Return the (X, Y) coordinate for the center point of the cell that contains the specified text.  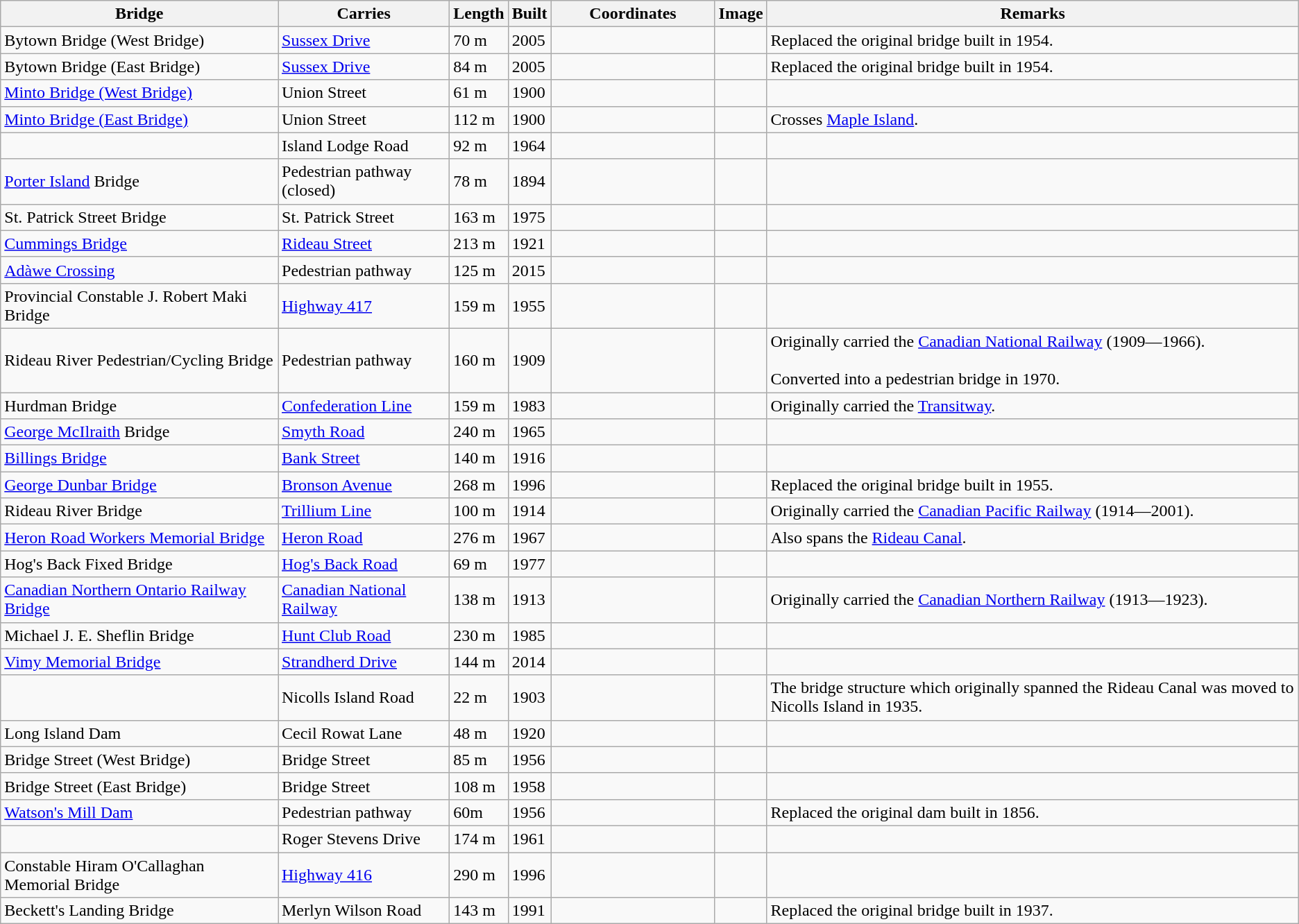
1920 (529, 733)
160 m (479, 360)
Length (479, 14)
138 m (479, 599)
Bridge Street (East Bridge) (139, 786)
Highway 417 (364, 305)
Constable Hiram O'Callaghan Memorial Bridge (139, 874)
125 m (479, 270)
Also spans the Rideau Canal. (1033, 538)
1903 (529, 698)
The bridge structure which originally spanned the Rideau Canal was moved to Nicolls Island in 1935. (1033, 698)
George Dunbar Bridge (139, 485)
Heron Road Workers Memorial Bridge (139, 538)
Originally carried the Transitway. (1033, 406)
213 m (479, 243)
Hunt Club Road (364, 635)
1961 (529, 839)
Canadian National Railway (364, 599)
174 m (479, 839)
Carries (364, 14)
Replaced the original bridge built in 1955. (1033, 485)
Originally carried the Canadian Pacific Railway (1914—2001). (1033, 511)
Confederation Line (364, 406)
Crosses Maple Island. (1033, 119)
1958 (529, 786)
Rideau Street (364, 243)
Bronson Avenue (364, 485)
108 m (479, 786)
Built (529, 14)
Bank Street (364, 459)
240 m (479, 432)
Heron Road (364, 538)
Hog's Back Fixed Bridge (139, 564)
230 m (479, 635)
85 m (479, 760)
69 m (479, 564)
Long Island Dam (139, 733)
Smyth Road (364, 432)
Watson's Mill Dam (139, 812)
Nicolls Island Road (364, 698)
St. Patrick Street (364, 217)
163 m (479, 217)
1991 (529, 911)
78 m (479, 182)
Cecil Rowat Lane (364, 733)
70 m (479, 40)
Bytown Bridge (East Bridge) (139, 67)
Minto Bridge (West Bridge) (139, 93)
Michael J. E. Sheflin Bridge (139, 635)
Trillium Line (364, 511)
2015 (529, 270)
1964 (529, 146)
Vimy Memorial Bridge (139, 662)
Image (741, 14)
Billings Bridge (139, 459)
Rideau River Pedestrian/Cycling Bridge (139, 360)
60m (479, 812)
Coordinates (633, 14)
George McIlraith Bridge (139, 432)
1894 (529, 182)
St. Patrick Street Bridge (139, 217)
92 m (479, 146)
Bridge (139, 14)
Replaced the original dam built in 1856. (1033, 812)
Adàwe Crossing (139, 270)
112 m (479, 119)
Porter Island Bridge (139, 182)
276 m (479, 538)
1977 (529, 564)
1916 (529, 459)
Cummings Bridge (139, 243)
1967 (529, 538)
Minto Bridge (East Bridge) (139, 119)
Originally carried the Canadian National Railway (1909—1966).Converted into a pedestrian bridge in 1970. (1033, 360)
1921 (529, 243)
Hurdman Bridge (139, 406)
Merlyn Wilson Road (364, 911)
Remarks (1033, 14)
144 m (479, 662)
84 m (479, 67)
Canadian Northern Ontario Railway Bridge (139, 599)
Provincial Constable J. Robert Maki Bridge (139, 305)
140 m (479, 459)
100 m (479, 511)
Strandherd Drive (364, 662)
Bytown Bridge (West Bridge) (139, 40)
Rideau River Bridge (139, 511)
48 m (479, 733)
Beckett's Landing Bridge (139, 911)
1975 (529, 217)
290 m (479, 874)
Roger Stevens Drive (364, 839)
61 m (479, 93)
1913 (529, 599)
268 m (479, 485)
1985 (529, 635)
22 m (479, 698)
Originally carried the Canadian Northern Railway (1913—1923). (1033, 599)
Replaced the original bridge built in 1937. (1033, 911)
1914 (529, 511)
1965 (529, 432)
Pedestrian pathway (closed) (364, 182)
1983 (529, 406)
1955 (529, 305)
2014 (529, 662)
1909 (529, 360)
Highway 416 (364, 874)
143 m (479, 911)
Bridge Street (West Bridge) (139, 760)
Hog's Back Road (364, 564)
Island Lodge Road (364, 146)
